Search for the cell housing the specified text and yield its (X, Y) center coordinate. 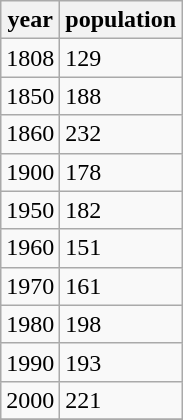
population (121, 20)
1990 (30, 362)
1860 (30, 134)
188 (121, 96)
1970 (30, 286)
198 (121, 324)
221 (121, 400)
2000 (30, 400)
182 (121, 210)
1850 (30, 96)
1808 (30, 58)
178 (121, 172)
151 (121, 248)
1950 (30, 210)
1900 (30, 172)
1960 (30, 248)
1980 (30, 324)
129 (121, 58)
232 (121, 134)
161 (121, 286)
year (30, 20)
193 (121, 362)
